Locate the cell with the specified text and output its [X, Y] center coordinate. 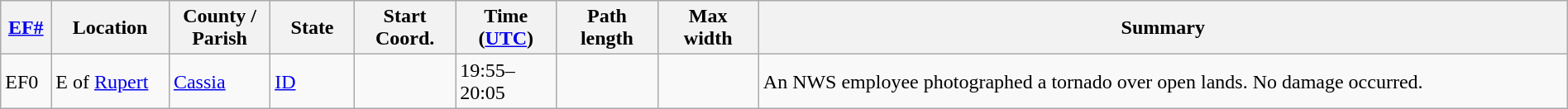
E of Rupert [111, 81]
Max width [708, 28]
Path length [607, 28]
ID [313, 81]
An NWS employee photographed a tornado over open lands. No damage occurred. [1163, 81]
County / Parish [219, 28]
Time (UTC) [506, 28]
EF# [26, 28]
EF0 [26, 81]
Summary [1163, 28]
Location [111, 28]
Cassia [219, 81]
19:55–20:05 [506, 81]
State [313, 28]
Start Coord. [404, 28]
